Identify which cell holds the provided text, then report its [X, Y] central coordinate. 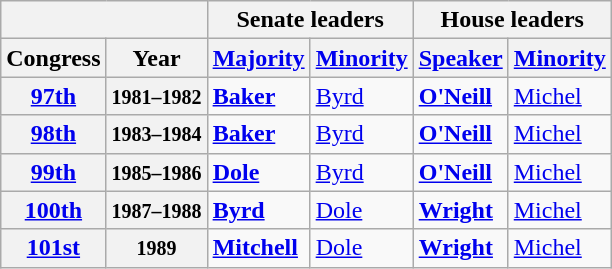
Majority [258, 58]
House leaders [512, 20]
1981–1982 [156, 96]
99th [54, 172]
101st [54, 248]
Congress [54, 58]
98th [54, 134]
1987–1988 [156, 210]
Mitchell [258, 248]
1985–1986 [156, 172]
97th [54, 96]
1989 [156, 248]
100th [54, 210]
Speaker [460, 58]
Senate leaders [310, 20]
1983–1984 [156, 134]
Year [156, 58]
